Determine the [X, Y] coordinate at the center of the cell enclosing the given text.  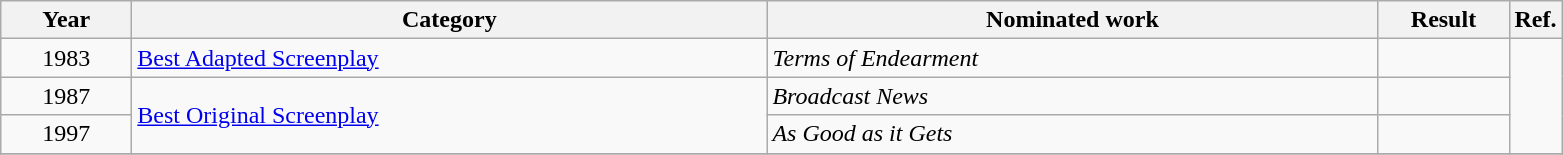
Result [1444, 20]
Terms of Endearment [1072, 58]
1983 [66, 58]
Nominated work [1072, 20]
Year [66, 20]
Broadcast News [1072, 96]
Category [450, 20]
Ref. [1536, 20]
Best Adapted Screenplay [450, 58]
1987 [66, 96]
1997 [66, 134]
As Good as it Gets [1072, 134]
Best Original Screenplay [450, 115]
